Search for the cell housing the specified text and yield its [X, Y] center coordinate. 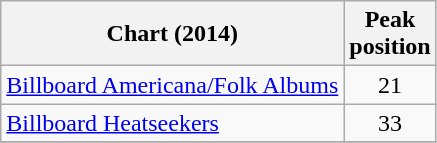
Chart (2014) [172, 34]
33 [390, 123]
Billboard Americana/Folk Albums [172, 85]
Billboard Heatseekers [172, 123]
Peakposition [390, 34]
21 [390, 85]
